Identify which cell holds the provided text, then report its (x, y) central coordinate. 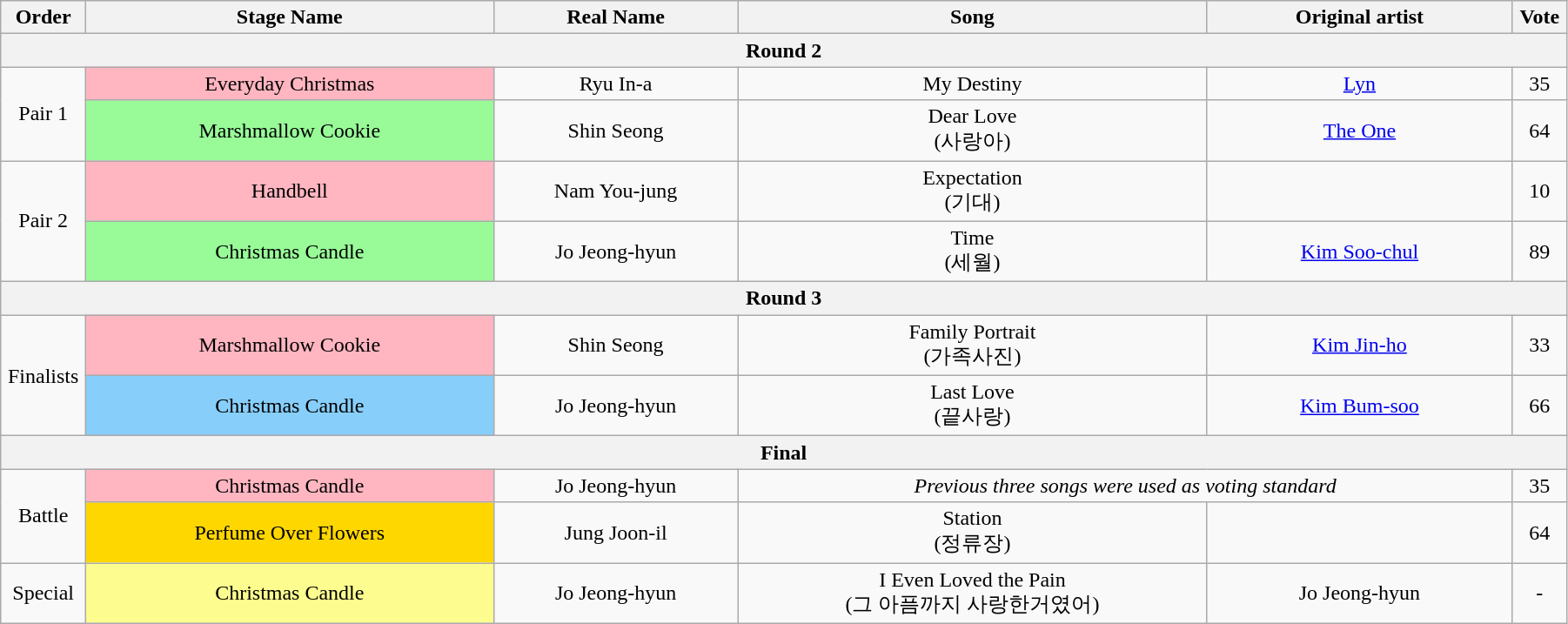
Pair 2 (44, 221)
Time(세월) (973, 252)
Pair 1 (44, 114)
Family Portrait(가족사진) (973, 346)
Lyn (1359, 84)
Everyday Christmas (290, 84)
66 (1539, 406)
Order (44, 17)
Nam You-jung (616, 191)
Battle (44, 516)
- (1539, 593)
Round 2 (784, 50)
The One (1359, 131)
Perfume Over Flowers (290, 533)
Kim Jin-ho (1359, 346)
Jung Joon-il (616, 533)
Real Name (616, 17)
Song (973, 17)
Expectation(기대) (973, 191)
Handbell (290, 191)
Vote (1539, 17)
Original artist (1359, 17)
Dear Love(사랑아) (973, 131)
My Destiny (973, 84)
I Even Loved the Pain(그 아픔까지 사랑한거였어) (973, 593)
Station(정류장) (973, 533)
Kim Soo-chul (1359, 252)
Previous three songs were used as voting standard (1125, 486)
Final (784, 453)
Finalists (44, 376)
Ryu In-a (616, 84)
Stage Name (290, 17)
Round 3 (784, 299)
89 (1539, 252)
Kim Bum-soo (1359, 406)
33 (1539, 346)
Last Love(끝사랑) (973, 406)
Special (44, 593)
10 (1539, 191)
